Return the [X, Y] coordinate for the center point of the cell that contains the specified text.  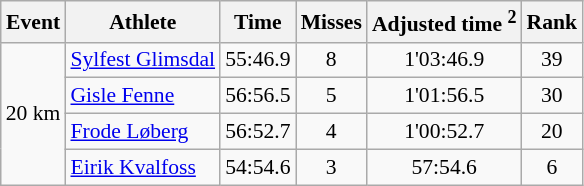
56:56.5 [258, 96]
57:54.6 [444, 167]
Event [34, 22]
1'01:56.5 [444, 96]
54:54.6 [258, 167]
39 [552, 60]
3 [332, 167]
30 [552, 96]
5 [332, 96]
Rank [552, 22]
Athlete [142, 22]
1'03:46.9 [444, 60]
4 [332, 132]
8 [332, 60]
55:46.9 [258, 60]
Misses [332, 22]
Gisle Fenne [142, 96]
20 [552, 132]
Eirik Kvalfoss [142, 167]
20 km [34, 113]
56:52.7 [258, 132]
Frode Løberg [142, 132]
Adjusted time 2 [444, 22]
6 [552, 167]
Sylfest Glimsdal [142, 60]
Time [258, 22]
1'00:52.7 [444, 132]
